Extract the [x, y] coordinate from the center of the cell holding the provided text.  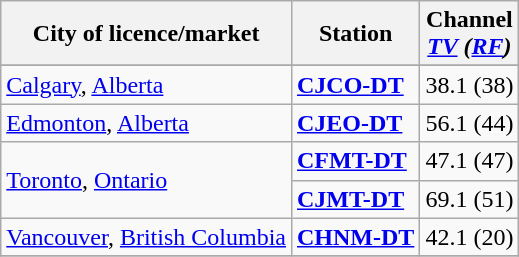
42.1 (20) [470, 237]
ChannelTV (RF) [470, 34]
City of licence/market [146, 34]
69.1 (51) [470, 199]
Station [355, 34]
Toronto, Ontario [146, 180]
CJCO-DT [355, 85]
CJMT-DT [355, 199]
Edmonton, Alberta [146, 123]
Vancouver, British Columbia [146, 237]
56.1 (44) [470, 123]
47.1 (47) [470, 161]
Calgary, Alberta [146, 85]
CFMT-DT [355, 161]
CHNM-DT [355, 237]
CJEO-DT [355, 123]
38.1 (38) [470, 85]
